Find where the given text appears and provide that cell's center as [x, y] coordinate. 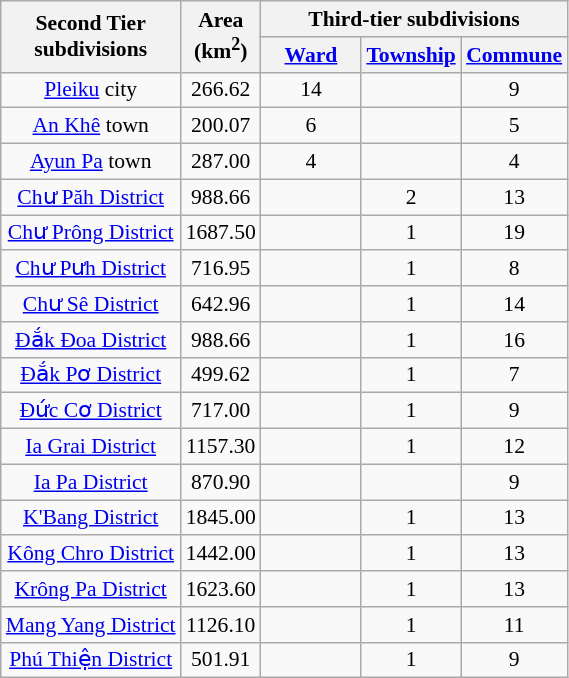
Chư Sê District [91, 304]
7 [514, 375]
Đắk Đoa District [91, 340]
Ward [311, 55]
6 [311, 126]
An Khê town [91, 126]
Phú Thiện District [91, 660]
16 [514, 340]
Đắk Pơ District [91, 375]
870.90 [221, 482]
1687.50 [221, 233]
8 [514, 269]
1126.10 [221, 625]
Krông Pa District [91, 589]
Township [411, 55]
Chư Pưh District [91, 269]
Commune [514, 55]
Third-tier subdivisions [414, 19]
Chư Păh District [91, 197]
266.62 [221, 90]
642.96 [221, 304]
2 [411, 197]
716.95 [221, 269]
19 [514, 233]
5 [514, 126]
1442.00 [221, 554]
12 [514, 447]
1157.30 [221, 447]
Ia Pa District [91, 482]
Chư Prông District [91, 233]
Đức Cơ District [91, 411]
11 [514, 625]
1623.60 [221, 589]
499.62 [221, 375]
717.00 [221, 411]
Ayun Pa town [91, 162]
501.91 [221, 660]
Area(km2) [221, 36]
Pleiku city [91, 90]
287.00 [221, 162]
K'Bang District [91, 518]
Kông Chro District [91, 554]
Mang Yang District [91, 625]
200.07 [221, 126]
1845.00 [221, 518]
Second Tiersubdivisions [91, 36]
Ia Grai District [91, 447]
